Return [X, Y] of the center of cell containing provided text 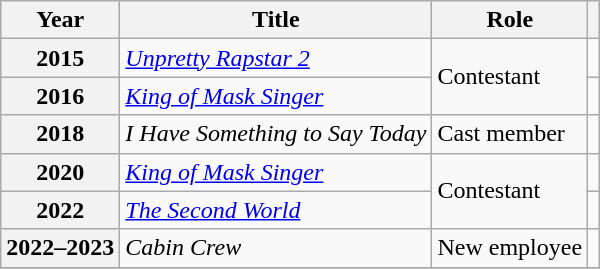
2020 [60, 172]
2022–2023 [60, 248]
2022 [60, 210]
Year [60, 20]
Title [276, 20]
Cast member [510, 134]
2016 [60, 96]
New employee [510, 248]
I Have Something to Say Today [276, 134]
Unpretty Rapstar 2 [276, 58]
2018 [60, 134]
Role [510, 20]
The Second World [276, 210]
2015 [60, 58]
Cabin Crew [276, 248]
